Capture the cell that displays the provided text and extract its [X, Y] central coordinate. 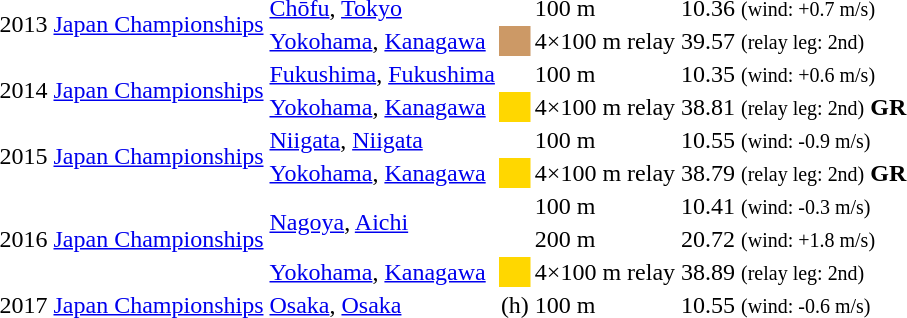
Niigata, Niigata [382, 140]
Nagoya, Aichi [382, 222]
200 m [604, 239]
Fukushima, Fukushima [382, 74]
